Provide the (x, y) coordinate of the cell's center where the given text is located.  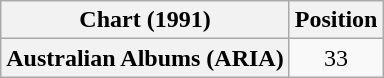
Position (336, 20)
Chart (1991) (145, 20)
33 (336, 58)
Australian Albums (ARIA) (145, 58)
